For the text-containing cell, return its midpoint in [x, y] coordinate format. 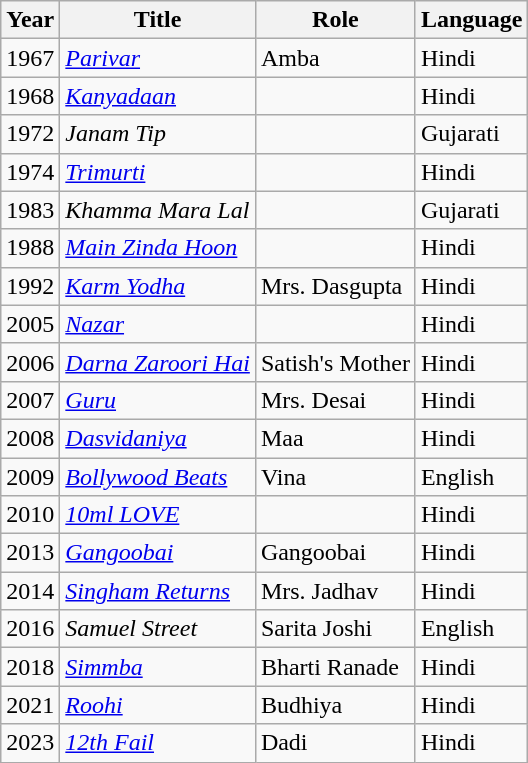
Nazar [158, 324]
1967 [30, 58]
2010 [30, 515]
Singham Returns [158, 591]
2005 [30, 324]
Parivar [158, 58]
Language [471, 20]
2008 [30, 438]
2006 [30, 362]
2013 [30, 553]
2023 [30, 743]
Samuel Street [158, 629]
2007 [30, 400]
1974 [30, 172]
1968 [30, 96]
Year [30, 20]
Mrs. Jadhav [335, 591]
Darna Zaroori Hai [158, 362]
Satish's Mother [335, 362]
2018 [30, 667]
Budhiya [335, 705]
Khamma Mara Lal [158, 210]
Trimurti [158, 172]
Bollywood Beats [158, 477]
2016 [30, 629]
Karm Yodha [158, 286]
Guru [158, 400]
Roohi [158, 705]
Title [158, 20]
Mrs. Desai [335, 400]
1983 [30, 210]
Janam Tip [158, 134]
Maa [335, 438]
Kanyadaan [158, 96]
Amba [335, 58]
1992 [30, 286]
Sarita Joshi [335, 629]
Dasvidaniya [158, 438]
10ml LOVE [158, 515]
Role [335, 20]
2021 [30, 705]
Main Zinda Hoon [158, 248]
12th Fail [158, 743]
1972 [30, 134]
Bharti Ranade [335, 667]
Dadi [335, 743]
Mrs. Dasgupta [335, 286]
Vina [335, 477]
1988 [30, 248]
2014 [30, 591]
2009 [30, 477]
Simmba [158, 667]
